Detect which cell encompasses the target text, then output its [x, y] center coordinate. 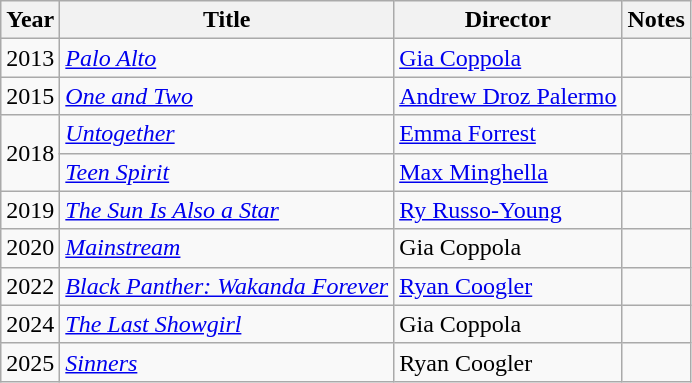
Emma Forrest [508, 134]
Notes [656, 20]
The Last Showgirl [227, 324]
Ry Russo-Young [508, 210]
Black Panther: Wakanda Forever [227, 286]
Year [30, 20]
Max Minghella [508, 172]
2020 [30, 248]
2024 [30, 324]
Mainstream [227, 248]
2013 [30, 58]
The Sun Is Also a Star [227, 210]
2018 [30, 153]
2015 [30, 96]
2025 [30, 362]
One and Two [227, 96]
Director [508, 20]
Sinners [227, 362]
2022 [30, 286]
2019 [30, 210]
Palo Alto [227, 58]
Teen Spirit [227, 172]
Title [227, 20]
Andrew Droz Palermo [508, 96]
Untogether [227, 134]
